Scan for the cell matching the given text and deliver its [X, Y] coordinate at center. 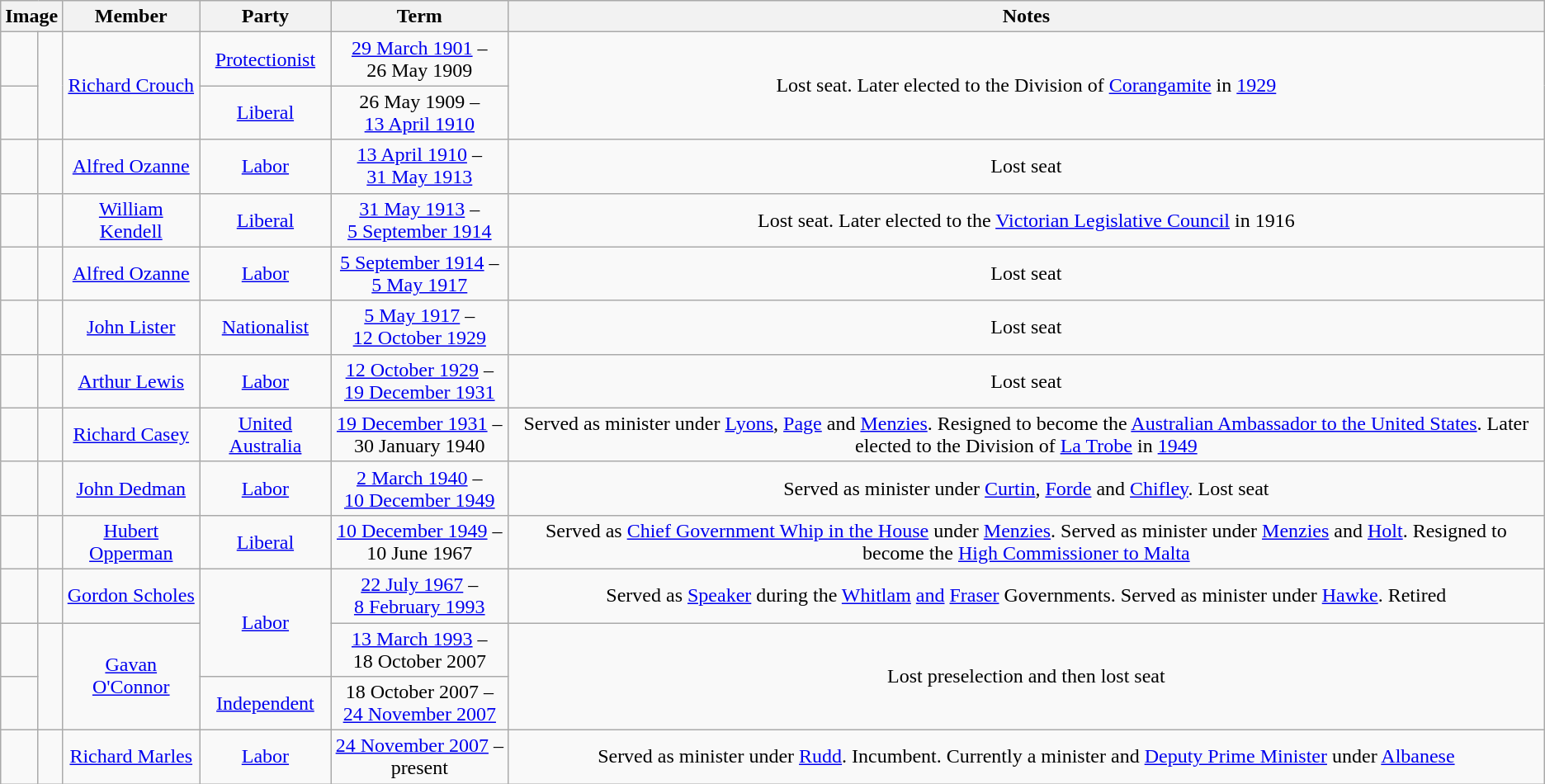
John Dedman [131, 489]
Lost preselection and then lost seat [1026, 676]
Image [31, 17]
Gordon Scholes [131, 596]
Served as minister under Curtin, Forde and Chifley. Lost seat [1026, 489]
Gavan O'Connor [131, 676]
Party [266, 17]
Notes [1026, 17]
Arthur Lewis [131, 381]
John Lister [131, 327]
Richard Crouch [131, 86]
Term [419, 17]
26 May 1909 –13 April 1910 [419, 112]
Hubert Opperman [131, 541]
Independent [266, 703]
Nationalist [266, 327]
31 May 1913 –5 September 1914 [419, 220]
Lost seat. Later elected to the Division of Corangamite in 1929 [1026, 86]
24 November 2007 –present [419, 758]
2 March 1940 –10 December 1949 [419, 489]
18 October 2007 –24 November 2007 [419, 703]
Protectionist [266, 59]
29 March 1901 –26 May 1909 [419, 59]
Richard Marles [131, 758]
Richard Casey [131, 434]
Lost seat. Later elected to the Victorian Legislative Council in 1916 [1026, 220]
5 May 1917 –12 October 1929 [419, 327]
10 December 1949 –10 June 1967 [419, 541]
22 July 1967 –8 February 1993 [419, 596]
19 December 1931 –30 January 1940 [419, 434]
United Australia [266, 434]
13 March 1993 –18 October 2007 [419, 649]
Served as Speaker during the Whitlam and Fraser Governments. Served as minister under Hawke. Retired [1026, 596]
Served as minister under Rudd. Incumbent. Currently a minister and Deputy Prime Minister under Albanese [1026, 758]
12 October 1929 –19 December 1931 [419, 381]
Member [131, 17]
13 April 1910 –31 May 1913 [419, 167]
William Kendell [131, 220]
5 September 1914 –5 May 1917 [419, 274]
